Extract the [x, y] coordinate from the center of the cell holding the provided text.  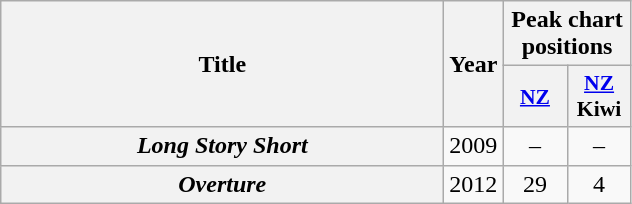
Long Story Short [222, 146]
NZ [535, 96]
Title [222, 64]
2009 [474, 146]
4 [599, 184]
29 [535, 184]
NZKiwi [599, 96]
Peak chart positions [567, 34]
Overture [222, 184]
Year [474, 64]
2012 [474, 184]
